Scan for the cell matching the given text and deliver its [x, y] coordinate at center. 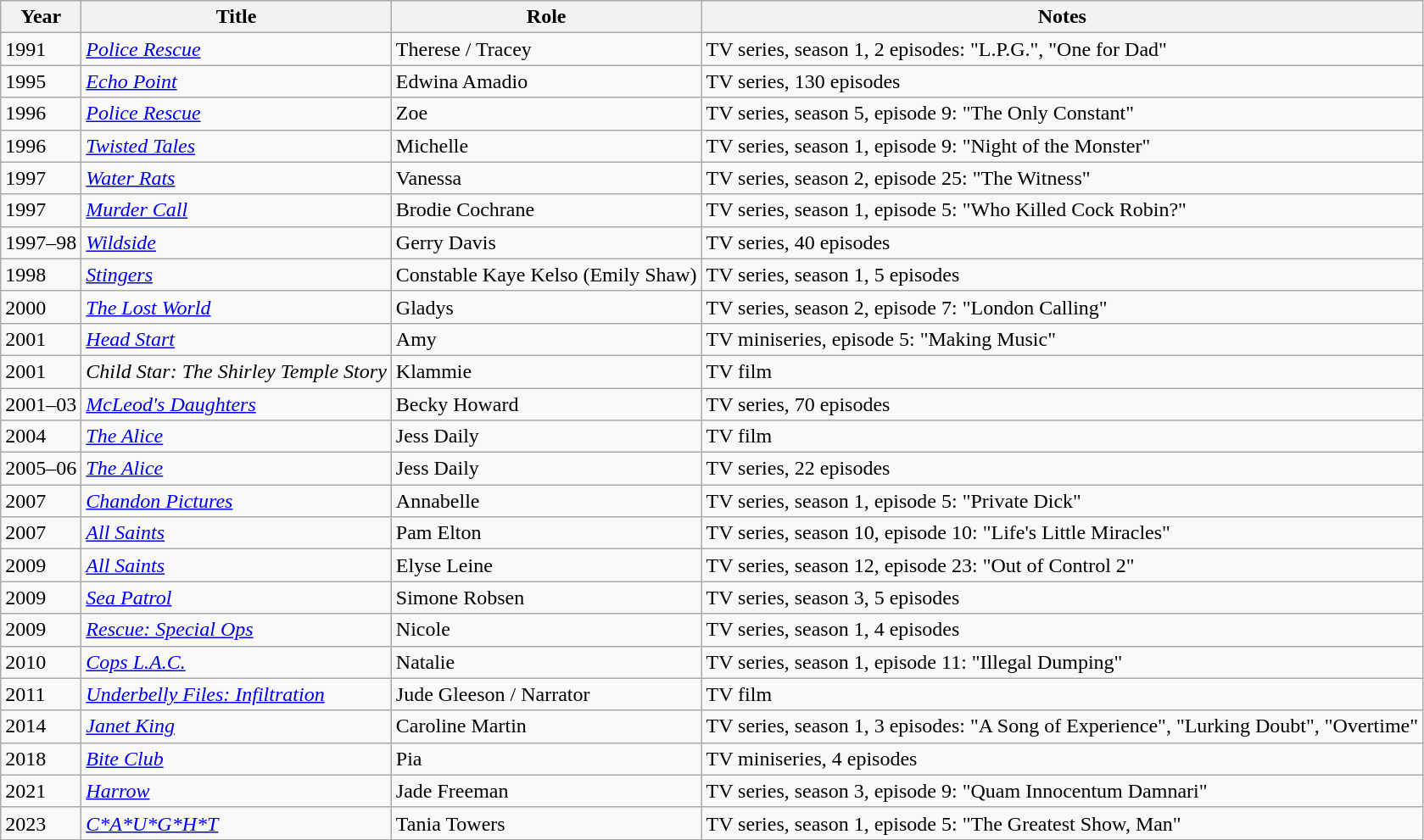
1997–98 [41, 242]
Tania Towers [546, 823]
Amy [546, 339]
Edwina Amadio [546, 81]
Simone Robsen [546, 598]
2010 [41, 662]
Pia [546, 759]
McLeod's Daughters [237, 404]
TV series, season 1, episode 5: "Private Dick" [1062, 501]
Brodie Cochrane [546, 210]
Zoe [546, 114]
Gladys [546, 307]
Elyse Leine [546, 565]
Year [41, 17]
Klammie [546, 371]
Chandon Pictures [237, 501]
Underbelly Files: Infiltration [237, 694]
TV series, season 1, 3 episodes: "A Song of Experience", "Lurking Doubt", "Overtime" [1062, 726]
2001–03 [41, 404]
2023 [41, 823]
1998 [41, 275]
TV series, season 1, 4 episodes [1062, 630]
TV series, season 2, episode 7: "London Calling" [1062, 307]
TV series, season 5, episode 9: "The Only Constant" [1062, 114]
Twisted Tales [237, 146]
TV series, 70 episodes [1062, 404]
TV series, season 1, episode 5: "The Greatest Show, Man" [1062, 823]
2011 [41, 694]
Stingers [237, 275]
Harrow [237, 791]
Therese / Tracey [546, 49]
Child Star: The Shirley Temple Story [237, 371]
Water Rats [237, 178]
Jude Gleeson / Narrator [546, 694]
Becky Howard [546, 404]
C*A*U*G*H*T [237, 823]
Echo Point [237, 81]
2021 [41, 791]
Sea Patrol [237, 598]
Cops L.A.C. [237, 662]
TV series, 130 episodes [1062, 81]
2005–06 [41, 469]
Annabelle [546, 501]
TV series, season 3, 5 episodes [1062, 598]
Wildside [237, 242]
Janet King [237, 726]
The Lost World [237, 307]
Title [237, 17]
TV miniseries, episode 5: "Making Music" [1062, 339]
TV series, season 12, episode 23: "Out of Control 2" [1062, 565]
TV series, season 1, 2 episodes: "L.P.G.", "One for Dad" [1062, 49]
Murder Call [237, 210]
TV miniseries, 4 episodes [1062, 759]
1995 [41, 81]
Bite Club [237, 759]
1991 [41, 49]
Notes [1062, 17]
Head Start [237, 339]
Gerry Davis [546, 242]
2004 [41, 437]
Constable Kaye Kelso (Emily Shaw) [546, 275]
TV series, season 2, episode 25: "The Witness" [1062, 178]
Nicole [546, 630]
TV series, season 1, 5 episodes [1062, 275]
TV series, season 1, episode 11: "Illegal Dumping" [1062, 662]
Natalie [546, 662]
Michelle [546, 146]
TV series, 22 episodes [1062, 469]
TV series, season 1, episode 9: "Night of the Monster" [1062, 146]
Rescue: Special Ops [237, 630]
TV series, 40 episodes [1062, 242]
Role [546, 17]
TV series, season 10, episode 10: "Life's Little Miracles" [1062, 533]
2018 [41, 759]
TV series, season 3, episode 9: "Quam Innocentum Damnari" [1062, 791]
Pam Elton [546, 533]
TV series, season 1, episode 5: "Who Killed Cock Robin?" [1062, 210]
2000 [41, 307]
2014 [41, 726]
Caroline Martin [546, 726]
Jade Freeman [546, 791]
Vanessa [546, 178]
